Extract the [X, Y] coordinate from the center of the cell holding the provided text.  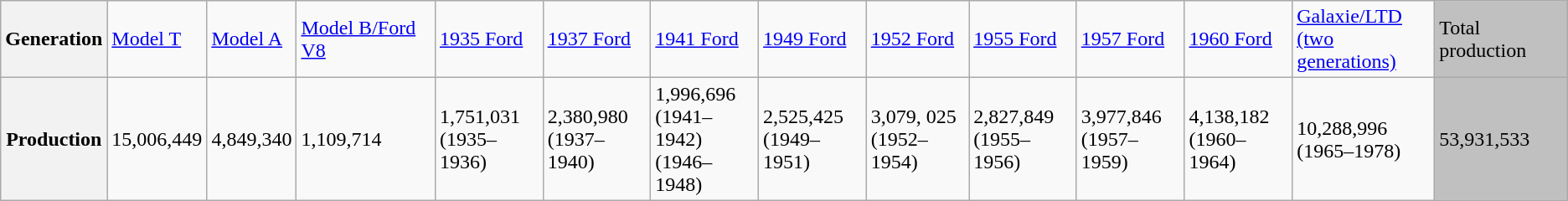
15,006,449 [157, 139]
4,849,340 [251, 139]
1935 Ford [489, 39]
3,079, 025(1952–1954) [917, 139]
Model T [157, 39]
3,977,846(1957–1959) [1131, 139]
Model A [251, 39]
1957 Ford [1131, 39]
4,138,182(1960–1964) [1238, 139]
2,380,980(1937–1940) [596, 139]
1,109,714 [366, 139]
1960 Ford [1238, 39]
Galaxie/LTD(two generations) [1364, 39]
10,288,996(1965–1978) [1364, 139]
2,827,849(1955–1956) [1024, 139]
1937 Ford [596, 39]
Model B/Ford V8 [366, 39]
1941 Ford [705, 39]
1949 Ford [812, 39]
1,751,031(1935–1936) [489, 139]
Generation [54, 39]
53,931,533 [1501, 139]
2,525,425(1949–1951) [812, 139]
1,996,696(1941–1942)(1946–1948) [705, 139]
Production [54, 139]
1955 Ford [1024, 39]
Total production [1501, 39]
1952 Ford [917, 39]
